Capture the cell that displays the provided text and extract its [x, y] central coordinate. 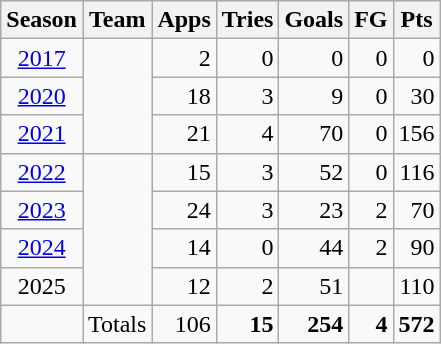
12 [184, 286]
18 [184, 96]
Season [42, 20]
23 [314, 210]
2023 [42, 210]
30 [416, 96]
572 [416, 324]
2017 [42, 58]
14 [184, 248]
51 [314, 286]
FG [371, 20]
52 [314, 172]
2025 [42, 286]
90 [416, 248]
2022 [42, 172]
21 [184, 134]
44 [314, 248]
24 [184, 210]
116 [416, 172]
156 [416, 134]
110 [416, 286]
2021 [42, 134]
Apps [184, 20]
Team [116, 20]
Goals [314, 20]
Pts [416, 20]
106 [184, 324]
2020 [42, 96]
9 [314, 96]
Totals [116, 324]
254 [314, 324]
2024 [42, 248]
Tries [248, 20]
